Determine the [X, Y] coordinate at the center of the cell enclosing the given text.  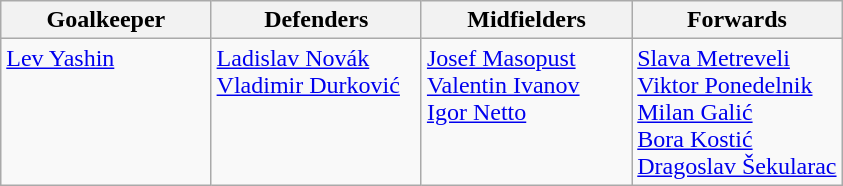
Slava Metreveli Viktor Ponedelnik Milan Galić Bora Kostić Dragoslav Šekularac [737, 112]
Forwards [737, 20]
Josef Masopust Valentin Ivanov Igor Netto [526, 112]
Defenders [316, 20]
Ladislav Novák Vladimir Durković [316, 112]
Goalkeeper [106, 20]
Midfielders [526, 20]
Lev Yashin [106, 112]
